Return [X, Y] of the center of cell containing provided text 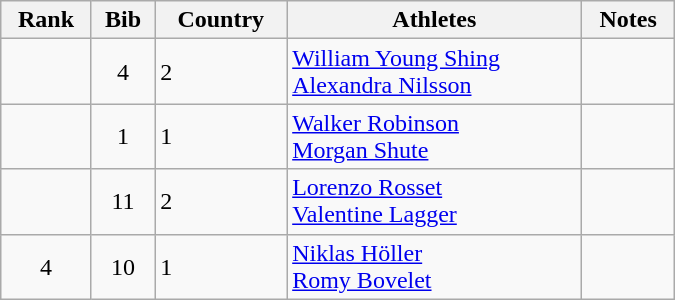
Rank [46, 20]
Athletes [434, 20]
Lorenzo RossetValentine Lagger [434, 202]
Country [221, 20]
11 [123, 202]
Bib [123, 20]
10 [123, 266]
Walker RobinsonMorgan Shute [434, 136]
Niklas HöllerRomy Bovelet [434, 266]
William Young ShingAlexandra Nilsson [434, 72]
Notes [628, 20]
